Capture the cell that displays the provided text and extract its [X, Y] central coordinate. 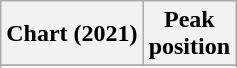
Chart (2021) [72, 34]
Peakposition [189, 34]
